Find where the given text appears and provide that cell's center as (x, y) coordinate. 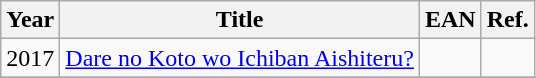
Ref. (508, 20)
Dare no Koto wo Ichiban Aishiteru? (240, 58)
Title (240, 20)
2017 (30, 58)
Year (30, 20)
EAN (450, 20)
